Capture the cell that displays the provided text and extract its [x, y] central coordinate. 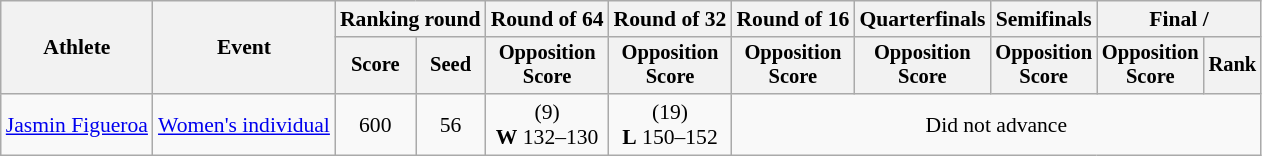
Round of 32 [670, 19]
Score [376, 66]
Final / [1179, 19]
Women's individual [244, 124]
Jasmin Figueroa [77, 124]
(19)L 150–152 [670, 124]
(9)W 132–130 [548, 124]
Athlete [77, 48]
600 [376, 124]
Ranking round [410, 19]
Semifinals [1044, 19]
Rank [1233, 66]
Event [244, 48]
Round of 16 [792, 19]
Round of 64 [548, 19]
Did not advance [996, 124]
Quarterfinals [922, 19]
56 [451, 124]
Seed [451, 66]
